Detect which cell encompasses the target text, then output its (x, y) center coordinate. 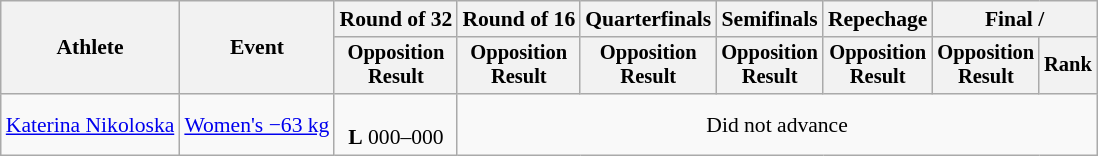
Repechage (878, 19)
Athlete (90, 48)
Semifinals (770, 19)
Quarterfinals (648, 19)
Women's −63 kg (256, 124)
Did not advance (776, 124)
L 000–000 (396, 124)
Katerina Nikoloska (90, 124)
Final / (1015, 19)
Round of 32 (396, 19)
Event (256, 48)
Rank (1068, 66)
Round of 16 (518, 19)
